Scan for the cell matching the given text and deliver its (X, Y) coordinate at center. 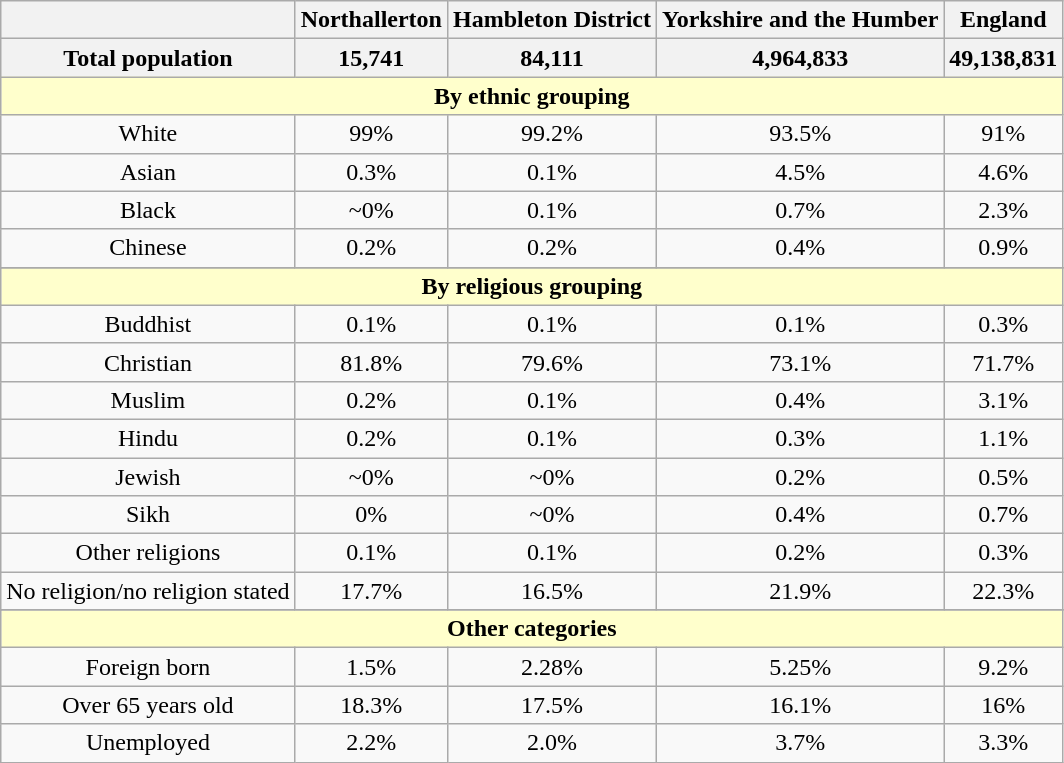
73.1% (800, 362)
71.7% (1004, 362)
Muslim (148, 400)
21.9% (800, 591)
Asian (148, 172)
Black (148, 210)
England (1004, 20)
79.6% (552, 362)
3.7% (800, 743)
1.5% (371, 667)
4.6% (1004, 172)
15,741 (371, 58)
17.5% (552, 705)
84,111 (552, 58)
Total population (148, 58)
91% (1004, 134)
Chinese (148, 248)
Sikh (148, 515)
White (148, 134)
93.5% (800, 134)
Northallerton (371, 20)
0% (371, 515)
2.28% (552, 667)
9.2% (1004, 667)
Jewish (148, 477)
By ethnic grouping (532, 96)
Hindu (148, 438)
16.5% (552, 591)
3.1% (1004, 400)
99% (371, 134)
99.2% (552, 134)
Other religions (148, 553)
49,138,831 (1004, 58)
By religious grouping (532, 286)
0.5% (1004, 477)
3.3% (1004, 743)
0.9% (1004, 248)
Other categories (532, 629)
16.1% (800, 705)
4.5% (800, 172)
1.1% (1004, 438)
16% (1004, 705)
Foreign born (148, 667)
Unemployed (148, 743)
Yorkshire and the Humber (800, 20)
Christian (148, 362)
17.7% (371, 591)
No religion/no religion stated (148, 591)
81.8% (371, 362)
5.25% (800, 667)
Hambleton District (552, 20)
18.3% (371, 705)
22.3% (1004, 591)
2.0% (552, 743)
2.3% (1004, 210)
2.2% (371, 743)
4,964,833 (800, 58)
Buddhist (148, 324)
Over 65 years old (148, 705)
